Detect which cell encompasses the target text, then output its [x, y] center coordinate. 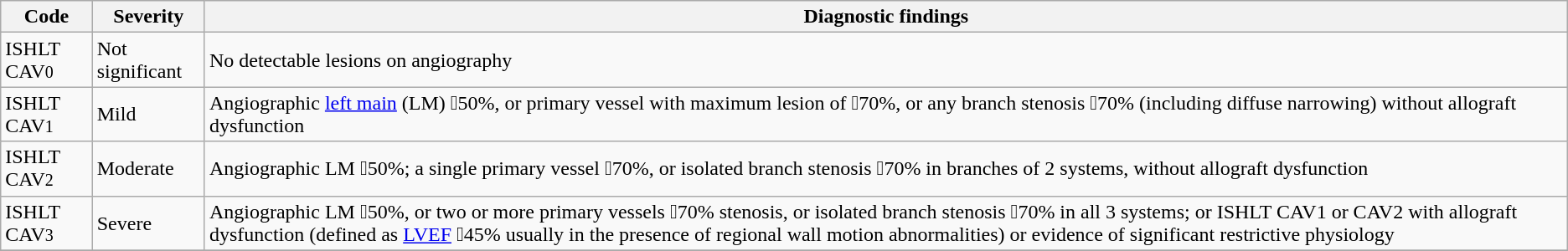
ISHLT CAV1 [47, 114]
Severity [148, 17]
Severe [148, 223]
Not significant [148, 60]
Mild [148, 114]
ISHLT CAV0 [47, 60]
ISHLT CAV3 [47, 223]
Angiographic LM 􏰁50%; a single primary vessel 􏰄70%, or isolated branch stenosis 􏰄70% in branches of 2 systems, without allograft dysfunction [886, 169]
Moderate [148, 169]
ISHLT CAV2 [47, 169]
Code [47, 17]
Diagnostic findings [886, 17]
No detectable lesions on angiography [886, 60]
